Search for the cell housing the specified text and yield its [x, y] center coordinate. 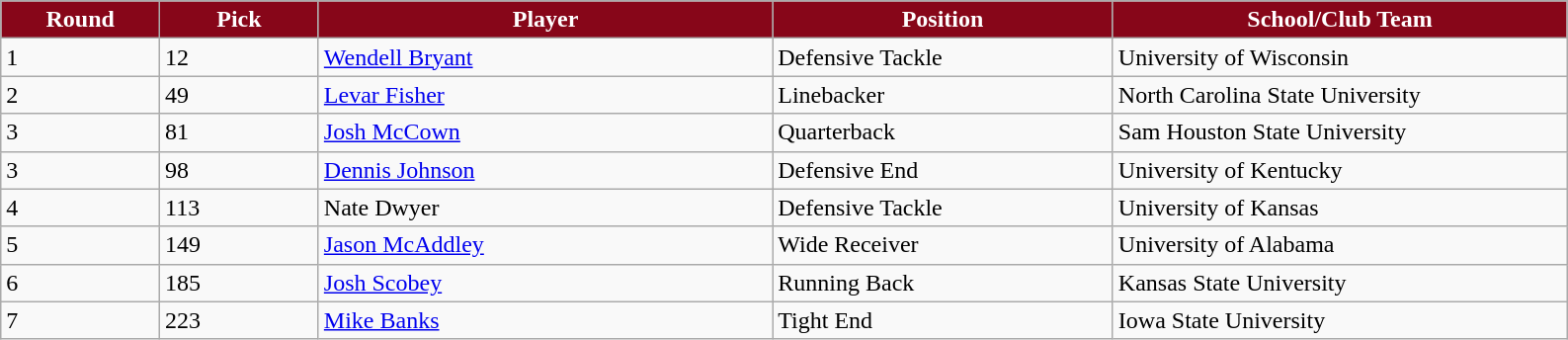
Player [545, 20]
149 [239, 245]
University of Alabama [1340, 245]
University of Kentucky [1340, 170]
81 [239, 132]
Round [81, 20]
Dennis Johnson [545, 170]
Jason McAddley [545, 245]
Josh McCown [545, 132]
University of Wisconsin [1340, 57]
Mike Banks [545, 320]
University of Kansas [1340, 208]
School/Club Team [1340, 20]
Running Back [943, 283]
4 [81, 208]
223 [239, 320]
Wendell Bryant [545, 57]
7 [81, 320]
5 [81, 245]
Quarterback [943, 132]
98 [239, 170]
Linebacker [943, 95]
Defensive End [943, 170]
113 [239, 208]
49 [239, 95]
North Carolina State University [1340, 95]
Wide Receiver [943, 245]
Iowa State University [1340, 320]
1 [81, 57]
185 [239, 283]
Josh Scobey [545, 283]
Levar Fisher [545, 95]
6 [81, 283]
12 [239, 57]
Tight End [943, 320]
Position [943, 20]
Nate Dwyer [545, 208]
Kansas State University [1340, 283]
Sam Houston State University [1340, 132]
2 [81, 95]
Pick [239, 20]
